For the text-containing cell, return its midpoint in [x, y] coordinate format. 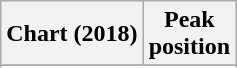
Peak position [189, 34]
Chart (2018) [72, 34]
